Pinpoint the cell where the given text exists, returning its (x, y) midpoint coordinate. 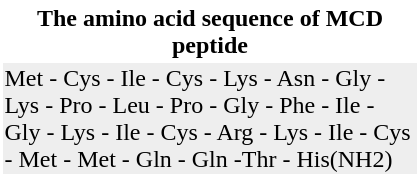
The amino acid sequence of MCD peptide (210, 32)
